For the text-containing cell, return its midpoint in (x, y) coordinate format. 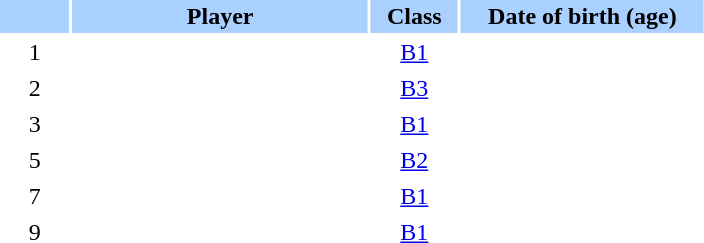
Player (220, 16)
1 (34, 52)
Class (414, 16)
B3 (414, 88)
5 (34, 160)
2 (34, 88)
3 (34, 124)
Date of birth (age) (582, 16)
B2 (414, 160)
7 (34, 196)
